Locate the cell with the specified text and output its [X, Y] center coordinate. 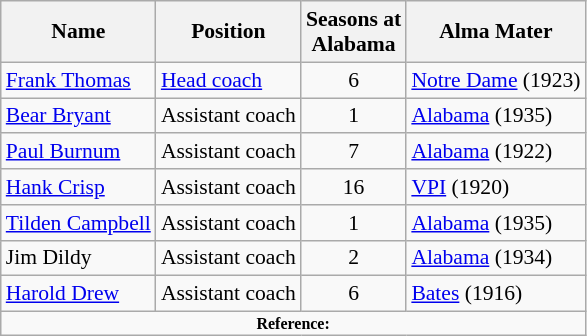
Head coach [228, 80]
Harold Drew [78, 294]
16 [354, 187]
2 [354, 258]
Alma Mater [496, 32]
Alabama (1922) [496, 152]
Seasons atAlabama [354, 32]
VPI (1920) [496, 187]
Alabama (1934) [496, 258]
Name [78, 32]
7 [354, 152]
Frank Thomas [78, 80]
Bear Bryant [78, 116]
Tilden Campbell [78, 223]
Notre Dame (1923) [496, 80]
Hank Crisp [78, 187]
Reference: [294, 324]
Bates (1916) [496, 294]
Paul Burnum [78, 152]
Jim Dildy [78, 258]
Position [228, 32]
